Search for the cell housing the specified text and yield its [X, Y] center coordinate. 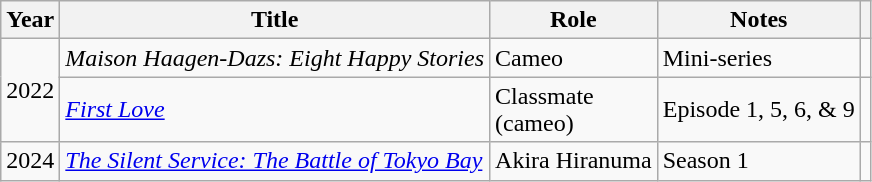
Role [574, 20]
Classmate(cameo) [574, 110]
The Silent Service: The Battle of Tokyo Bay [275, 161]
Mini-series [758, 58]
Season 1 [758, 161]
Year [30, 20]
2024 [30, 161]
Episode 1, 5, 6, & 9 [758, 110]
First Love [275, 110]
Cameo [574, 58]
Notes [758, 20]
Maison Haagen-Dazs: Eight Happy Stories [275, 58]
2022 [30, 90]
Title [275, 20]
Akira Hiranuma [574, 161]
